Determine the (X, Y) coordinate at the center of the cell enclosing the given text.  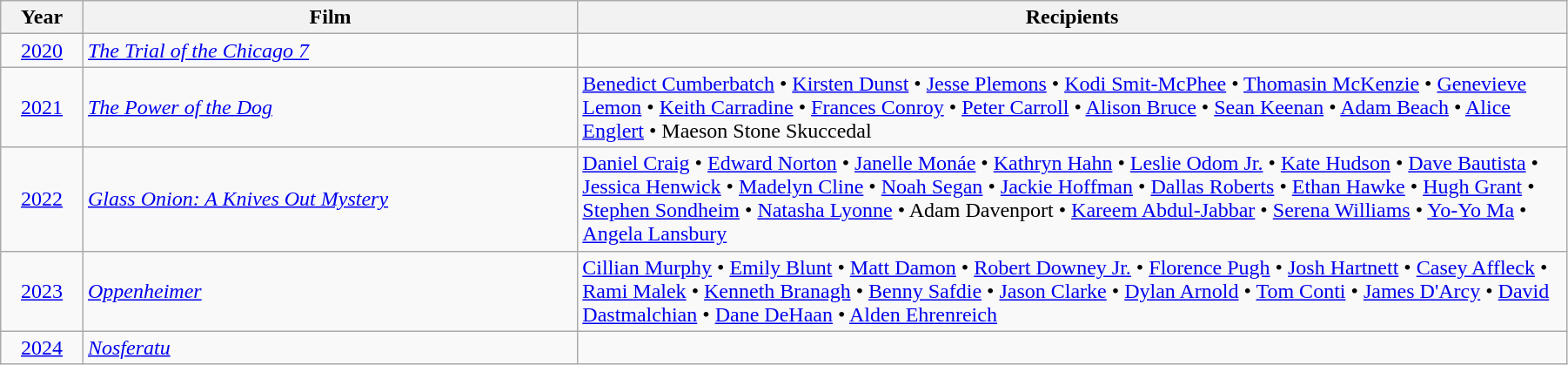
2020 (42, 51)
Nosferatu (330, 348)
The Power of the Dog (330, 107)
2023 (42, 291)
2022 (42, 199)
Year (42, 17)
The Trial of the Chicago 7 (330, 51)
2021 (42, 107)
Glass Onion: A Knives Out Mystery (330, 199)
Film (330, 17)
Oppenheimer (330, 291)
2024 (42, 348)
Recipients (1072, 17)
